Scan for the cell matching the given text and deliver its [X, Y] coordinate at center. 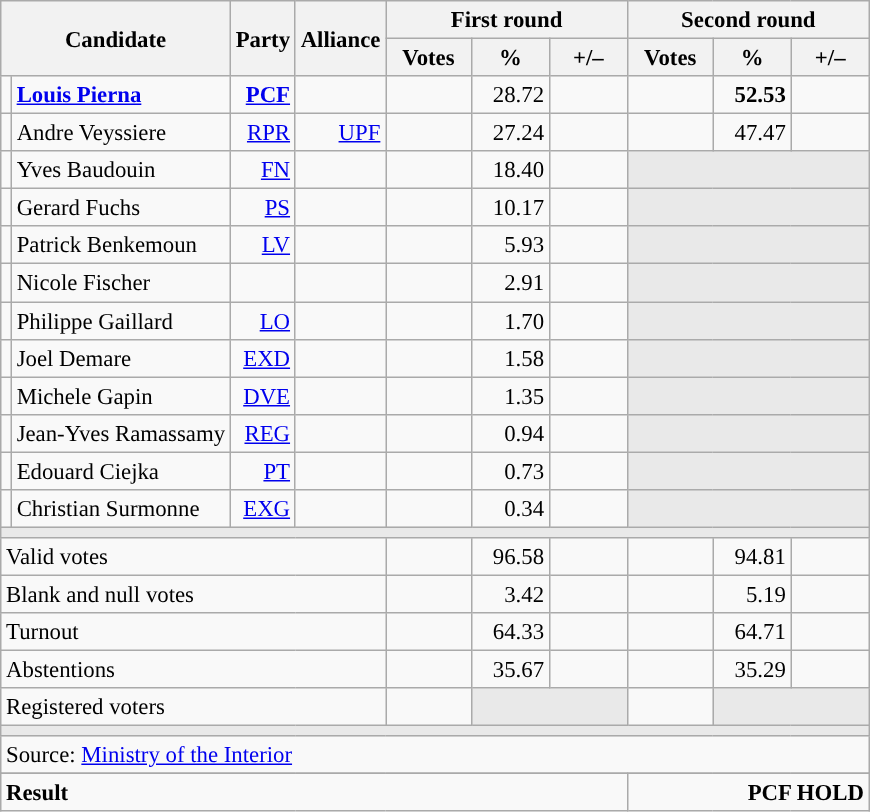
35.29 [752, 670]
5.19 [752, 594]
27.24 [510, 133]
35.67 [510, 670]
DVE [262, 396]
FN [262, 170]
1.58 [510, 358]
10.17 [510, 208]
47.47 [752, 133]
Source: Ministry of the Interior [435, 755]
LV [262, 245]
0.94 [510, 433]
EXD [262, 358]
18.40 [510, 170]
Candidate [116, 38]
3.42 [510, 594]
PT [262, 471]
RPR [262, 133]
Registered voters [194, 707]
Valid votes [194, 557]
64.71 [752, 632]
94.81 [752, 557]
PCF [262, 95]
Patrick Benkemoun [120, 245]
1.70 [510, 321]
Nicole Fischer [120, 283]
Gerard Fuchs [120, 208]
Michele Gapin [120, 396]
0.73 [510, 471]
Philippe Gaillard [120, 321]
REG [262, 433]
Andre Veyssiere [120, 133]
52.53 [752, 95]
Christian Surmonne [120, 509]
Turnout [194, 632]
UPF [340, 133]
PS [262, 208]
EXG [262, 509]
PCF HOLD [748, 793]
2.91 [510, 283]
First round [507, 20]
Abstentions [194, 670]
96.58 [510, 557]
64.33 [510, 632]
28.72 [510, 95]
Yves Baudouin [120, 170]
LO [262, 321]
Louis Pierna [120, 95]
Party [262, 38]
5.93 [510, 245]
Jean-Yves Ramassamy [120, 433]
Joel Demare [120, 358]
Second round [748, 20]
Result [314, 793]
Blank and null votes [194, 594]
0.34 [510, 509]
Alliance [340, 38]
1.35 [510, 396]
Edouard Ciejka [120, 471]
